Provide the (X, Y) coordinate of the cell's center where the given text is located.  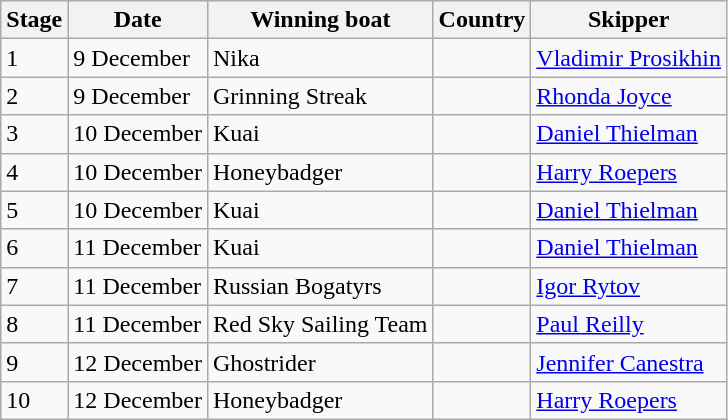
4 (34, 172)
10 (34, 400)
Russian Bogatyrs (320, 286)
6 (34, 248)
8 (34, 324)
Grinning Streak (320, 96)
Nika (320, 58)
7 (34, 286)
1 (34, 58)
Winning boat (320, 20)
2 (34, 96)
Skipper (629, 20)
3 (34, 134)
Stage (34, 20)
Red Sky Sailing Team (320, 324)
Vladimir Prosikhin (629, 58)
Country (482, 20)
Date (138, 20)
Ghostrider (320, 362)
Paul Reilly (629, 324)
Rhonda Joyce (629, 96)
5 (34, 210)
Jennifer Canestra (629, 362)
Igor Rytov (629, 286)
9 (34, 362)
